Capture the cell that displays the provided text and extract its (x, y) central coordinate. 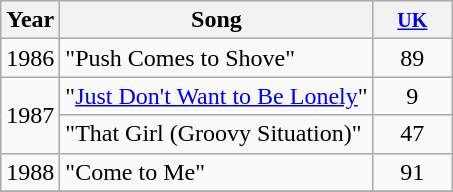
1986 (30, 58)
"Push Comes to Shove" (216, 58)
1988 (30, 172)
89 (412, 58)
Song (216, 20)
47 (412, 134)
9 (412, 96)
91 (412, 172)
1987 (30, 115)
Year (30, 20)
"Come to Me" (216, 172)
"That Girl (Groovy Situation)" (216, 134)
UK (412, 20)
"Just Don't Want to Be Lonely" (216, 96)
